Pinpoint the cell where the given text exists, returning its [x, y] midpoint coordinate. 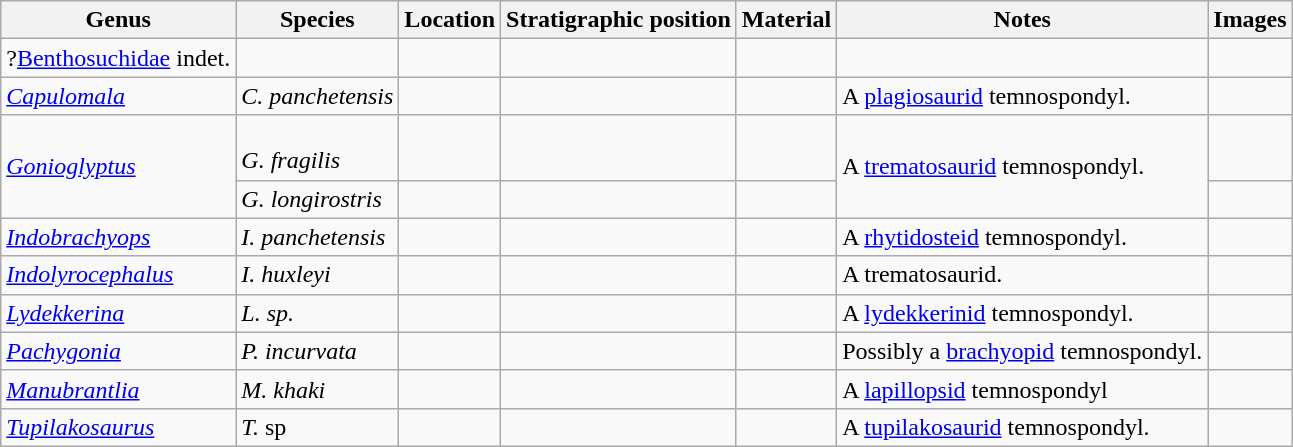
Gonioglyptus [118, 166]
Tupilakosaurus [118, 427]
Lydekkerina [118, 313]
Possibly a brachyopid temnospondyl. [1022, 351]
A tupilakosaurid temnospondyl. [1022, 427]
A lapillopsid temnospondyl [1022, 389]
G. fragilis [318, 148]
G. longirostris [318, 199]
A plagiosaurid temnospondyl. [1022, 96]
Images [1250, 20]
A rhytidosteid temnospondyl. [1022, 237]
C. panchetensis [318, 96]
Pachygonia [118, 351]
Material [786, 20]
A trematosaurid. [1022, 275]
Notes [1022, 20]
Species [318, 20]
A trematosaurid temnospondyl. [1022, 166]
Capulomala [118, 96]
I. huxleyi [318, 275]
Indolyrocephalus [118, 275]
Indobrachyops [118, 237]
Stratigraphic position [619, 20]
P. incurvata [318, 351]
I. panchetensis [318, 237]
Manubrantlia [118, 389]
T. sp [318, 427]
A lydekkerinid temnospondyl. [1022, 313]
M. khaki [318, 389]
L. sp. [318, 313]
Genus [118, 20]
?Benthosuchidae indet. [118, 58]
Location [450, 20]
